Capture the cell that displays the provided text and extract its [x, y] central coordinate. 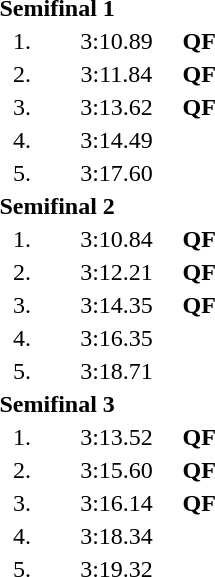
3:11.84 [116, 74]
3:10.89 [116, 41]
3:14.49 [116, 140]
3:15.60 [116, 470]
3:16.14 [116, 503]
3:10.84 [116, 239]
3:13.62 [116, 107]
3:18.34 [116, 536]
3:14.35 [116, 305]
3:12.21 [116, 272]
3:16.35 [116, 338]
3:18.71 [116, 371]
3:13.52 [116, 437]
3:17.60 [116, 173]
